Output the [x, y] coordinate of the center of the cell containing the given text.  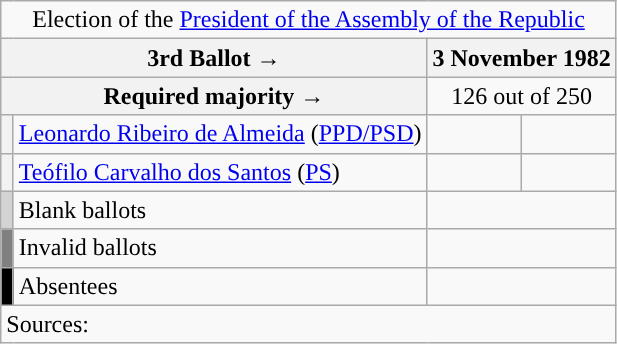
3 November 1982 [522, 58]
Sources: [309, 324]
Blank ballots [220, 210]
3rd Ballot → [214, 58]
126 out of 250 [522, 96]
Teófilo Carvalho dos Santos (PS) [220, 172]
Required majority → [214, 96]
Invalid ballots [220, 248]
Election of the President of the Assembly of the Republic [309, 20]
Leonardo Ribeiro de Almeida (PPD/PSD) [220, 134]
Absentees [220, 286]
